Identify which cell holds the provided text, then report its [X, Y] central coordinate. 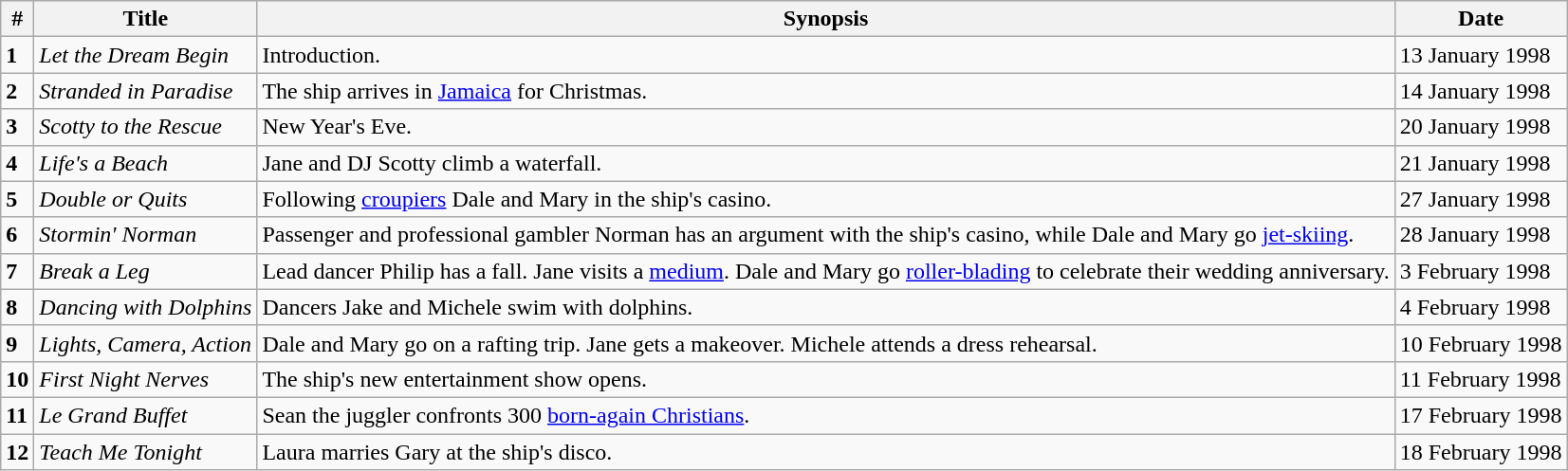
3 February 1998 [1481, 271]
6 [17, 235]
Dancing with Dolphins [146, 307]
10 [17, 379]
4 [17, 163]
Synopsis [825, 19]
Life's a Beach [146, 163]
13 January 1998 [1481, 55]
11 [17, 415]
Stranded in Paradise [146, 91]
14 January 1998 [1481, 91]
First Night Nerves [146, 379]
9 [17, 343]
27 January 1998 [1481, 199]
20 January 1998 [1481, 127]
4 February 1998 [1481, 307]
18 February 1998 [1481, 452]
Passenger and professional gambler Norman has an argument with the ship's casino, while Dale and Mary go jet-skiing. [825, 235]
7 [17, 271]
28 January 1998 [1481, 235]
Introduction. [825, 55]
Scotty to the Rescue [146, 127]
Dale and Mary go on a rafting trip. Jane gets a makeover. Michele attends a dress rehearsal. [825, 343]
10 February 1998 [1481, 343]
# [17, 19]
17 February 1998 [1481, 415]
11 February 1998 [1481, 379]
2 [17, 91]
The ship's new entertainment show opens. [825, 379]
Dancers Jake and Michele swim with dolphins. [825, 307]
3 [17, 127]
1 [17, 55]
Date [1481, 19]
Laura marries Gary at the ship's disco. [825, 452]
12 [17, 452]
Lead dancer Philip has a fall. Jane visits a medium. Dale and Mary go roller-blading to celebrate their wedding anniversary. [825, 271]
Break a Leg [146, 271]
8 [17, 307]
Le Grand Buffet [146, 415]
Following croupiers Dale and Mary in the ship's casino. [825, 199]
Lights, Camera, Action [146, 343]
The ship arrives in Jamaica for Christmas. [825, 91]
New Year's Eve. [825, 127]
5 [17, 199]
Let the Dream Begin [146, 55]
Teach Me Tonight [146, 452]
Jane and DJ Scotty climb a waterfall. [825, 163]
21 January 1998 [1481, 163]
Sean the juggler confronts 300 born-again Christians. [825, 415]
Double or Quits [146, 199]
Stormin' Norman [146, 235]
Title [146, 19]
